Return the (X, Y) coordinate for the center point of the cell that contains the specified text.  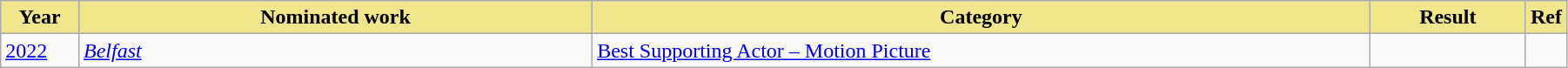
2022 (40, 51)
Best Supporting Actor – Motion Picture (982, 51)
Nominated work (335, 17)
Category (982, 17)
Belfast (335, 51)
Year (40, 17)
Result (1448, 17)
Ref (1545, 17)
